Determine the (x, y) coordinate at the center of the cell enclosing the given text.  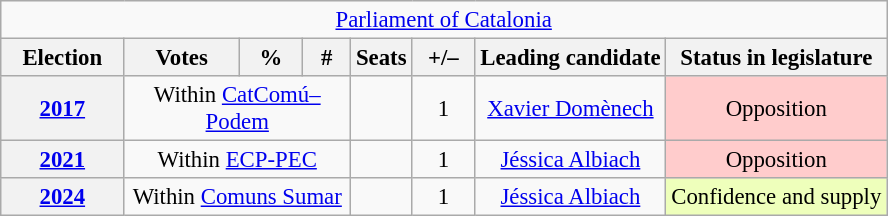
Leading candidate (570, 58)
+/– (444, 58)
# (327, 58)
Parliament of Catalonia (444, 20)
% (270, 58)
Seats (382, 58)
2024 (62, 197)
Votes (182, 58)
2017 (62, 108)
Xavier Domènech (570, 108)
Within CatComú–Podem (238, 108)
2021 (62, 160)
Within ECP-PEC (238, 160)
Confidence and supply (776, 197)
Status in legislature (776, 58)
Within Comuns Sumar (238, 197)
Election (62, 58)
